Identify which cell holds the provided text, then report its [X, Y] central coordinate. 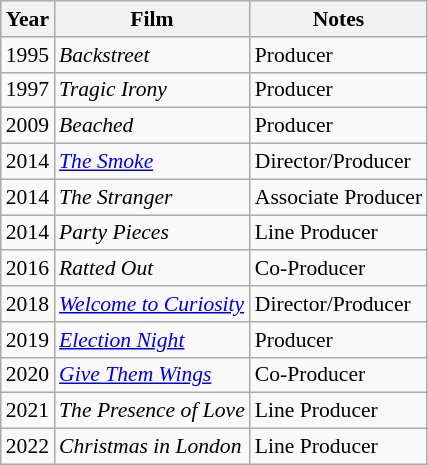
1997 [28, 90]
Notes [338, 19]
The Smoke [152, 162]
Beached [152, 126]
Party Pieces [152, 233]
Election Night [152, 340]
2016 [28, 269]
2021 [28, 411]
Christmas in London [152, 447]
2009 [28, 126]
2019 [28, 340]
2020 [28, 375]
Year [28, 19]
1995 [28, 55]
Welcome to Curiosity [152, 304]
Ratted Out [152, 269]
The Presence of Love [152, 411]
Film [152, 19]
Backstreet [152, 55]
2022 [28, 447]
Tragic Irony [152, 90]
The Stranger [152, 197]
Give Them Wings [152, 375]
2018 [28, 304]
Associate Producer [338, 197]
